Locate the cell with the specified text and output its [X, Y] center coordinate. 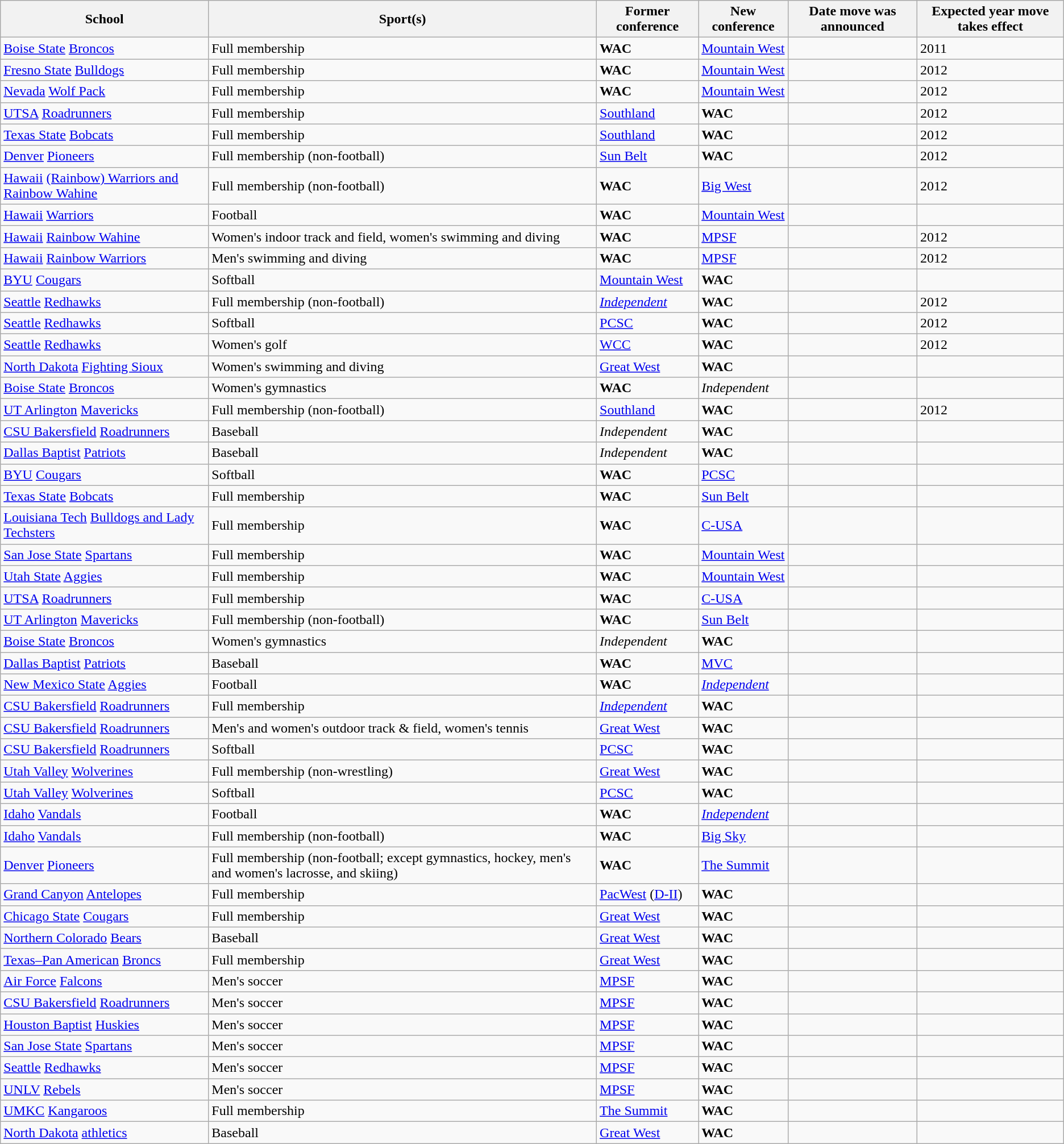
Former conference [648, 19]
Women's indoor track and field, women's swimming and diving [402, 236]
Nevada Wolf Pack [105, 91]
PacWest (D-II) [648, 895]
Houston Baptist Huskies [105, 1025]
North Dakota Fighting Sioux [105, 367]
Utah State Aggies [105, 576]
Date move was announced [853, 19]
Fresno State Bulldogs [105, 70]
Men's swimming and diving [402, 258]
Hawaii Warriors [105, 215]
Louisiana Tech Bulldogs and Lady Techsters [105, 525]
Texas–Pan American Broncs [105, 959]
New conference [743, 19]
Northern Colorado Bears [105, 938]
Women's golf [402, 345]
School [105, 19]
MVC [743, 663]
Full membership (non-football; except gymnastics, hockey, men's and women's lacrosse, and skiing) [402, 865]
2011 [990, 48]
Grand Canyon Antelopes [105, 895]
Hawaii (Rainbow) Warriors and Rainbow Wahine [105, 185]
Sport(s) [402, 19]
Men's and women's outdoor track & field, women's tennis [402, 728]
Women's swimming and diving [402, 367]
Full membership (non-wrestling) [402, 771]
Big Sky [743, 836]
Big West [743, 185]
New Mexico State Aggies [105, 685]
Hawaii Rainbow Wahine [105, 236]
UNLV Rebels [105, 1089]
North Dakota athletics [105, 1133]
Hawaii Rainbow Warriors [105, 258]
Chicago State Cougars [105, 916]
Air Force Falcons [105, 981]
Expected year move takes effect [990, 19]
WCC [648, 345]
UMKC Kangaroos [105, 1111]
